Provide the [X, Y] coordinate of the cell's center where the given text is located.  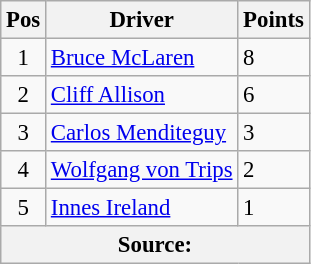
5 [24, 208]
Innes Ireland [142, 208]
Points [274, 20]
Pos [24, 20]
Carlos Menditeguy [142, 133]
6 [274, 95]
8 [274, 58]
Driver [142, 20]
4 [24, 170]
Bruce McLaren [142, 58]
Source: [155, 245]
Wolfgang von Trips [142, 170]
Cliff Allison [142, 95]
